Find where the given text appears and provide that cell's center as [X, Y] coordinate. 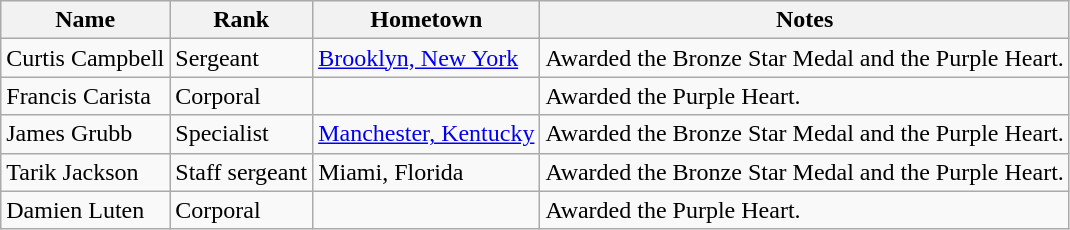
Sergeant [242, 58]
Manchester, Kentucky [426, 134]
Rank [242, 20]
Brooklyn, New York [426, 58]
Tarik Jackson [86, 172]
Staff sergeant [242, 172]
Name [86, 20]
Curtis Campbell [86, 58]
Damien Luten [86, 210]
Hometown [426, 20]
Specialist [242, 134]
Francis Carista [86, 96]
James Grubb [86, 134]
Miami, Florida [426, 172]
Notes [804, 20]
